Find where the given text appears and provide that cell's center as [x, y] coordinate. 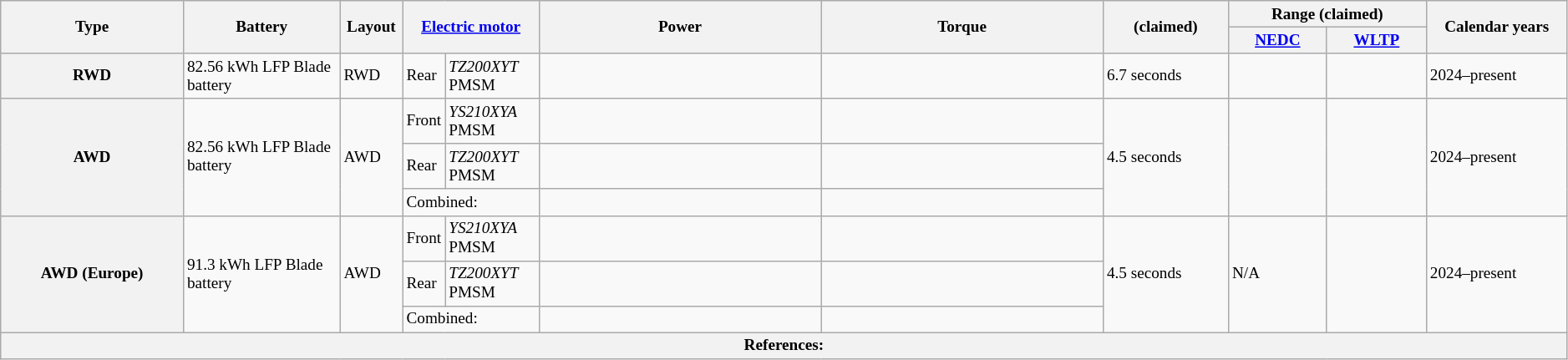
References: [784, 346]
Type [92, 27]
Calendar years [1497, 27]
91.3 kWh LFP Blade battery [261, 274]
Torque [962, 27]
WLTP [1377, 40]
6.7 seconds [1165, 76]
(claimed) [1165, 27]
Battery [261, 27]
AWD (Europe) [92, 274]
Layout [371, 27]
N/A [1277, 274]
Range (claimed) [1327, 14]
Power [680, 27]
Electric motor [471, 27]
NEDC [1277, 40]
